Output the (x, y) coordinate of the center of the cell containing the given text.  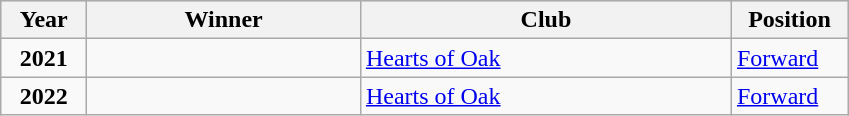
Year (44, 20)
2021 (44, 58)
Club (546, 20)
Position (789, 20)
Winner (224, 20)
2022 (44, 96)
